Detect which cell encompasses the target text, then output its [x, y] center coordinate. 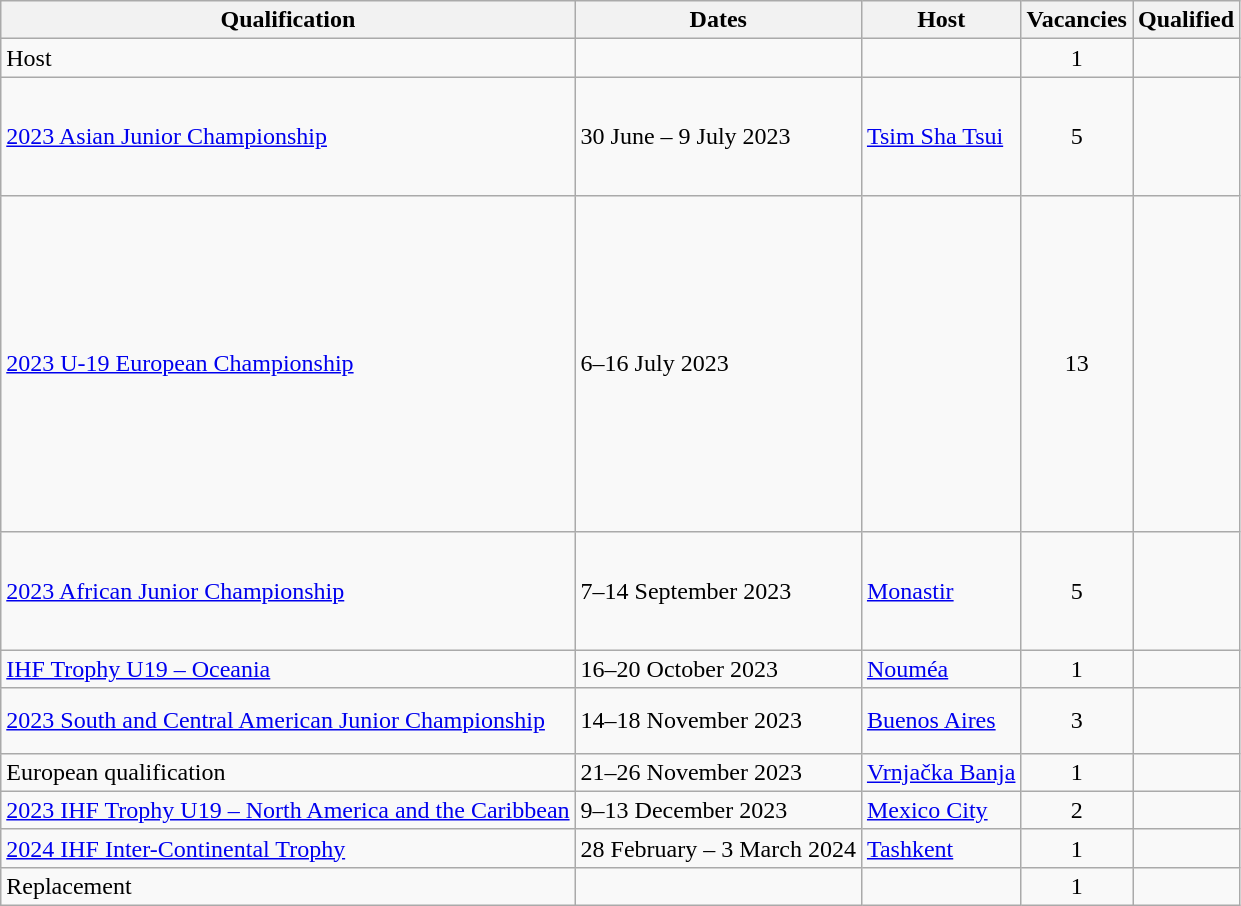
14–18 November 2023 [718, 720]
Mexico City [941, 810]
Buenos Aires [941, 720]
3 [1077, 720]
2023 IHF Trophy U19 – North America and the Caribbean [288, 810]
9–13 December 2023 [718, 810]
2023 African Junior Championship [288, 590]
2 [1077, 810]
28 February – 3 March 2024 [718, 848]
European qualification [288, 772]
2023 South and Central American Junior Championship [288, 720]
Tashkent [941, 848]
2023 Asian Junior Championship [288, 136]
Replacement [288, 886]
16–20 October 2023 [718, 669]
Qualification [288, 20]
2023 U-19 European Championship [288, 364]
2024 IHF Inter-Continental Trophy [288, 848]
Vacancies [1077, 20]
7–14 September 2023 [718, 590]
Tsim Sha Tsui [941, 136]
13 [1077, 364]
IHF Trophy U19 – Oceania [288, 669]
6–16 July 2023 [718, 364]
21–26 November 2023 [718, 772]
Nouméa [941, 669]
Dates [718, 20]
Vrnjačka Banja [941, 772]
30 June – 9 July 2023 [718, 136]
Qualified [1186, 20]
Monastir [941, 590]
